Detect which cell encompasses the target text, then output its (X, Y) center coordinate. 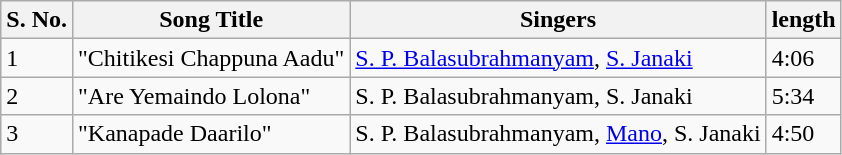
1 (37, 58)
S. P. Balasubrahmanyam, Mano, S. Janaki (558, 134)
3 (37, 134)
"Are Yemaindo Lolona" (210, 96)
Singers (558, 20)
Song Title (210, 20)
"Chitikesi Chappuna Aadu" (210, 58)
5:34 (804, 96)
length (804, 20)
4:06 (804, 58)
4:50 (804, 134)
S. No. (37, 20)
2 (37, 96)
"Kanapade Daarilo" (210, 134)
